Scan for the cell matching the given text and deliver its [x, y] coordinate at center. 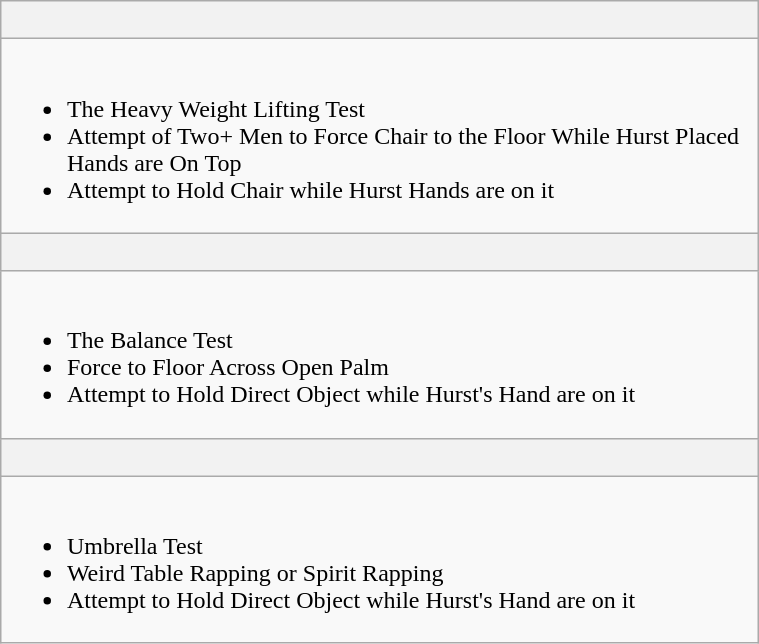
The Balance TestForce to Floor Across Open PalmAttempt to Hold Direct Object while Hurst's Hand are on it [380, 354]
Umbrella TestWeird Table Rapping or Spirit RappingAttempt to Hold Direct Object while Hurst's Hand are on it [380, 560]
